Output the (X, Y) coordinate of the center of the cell containing the given text.  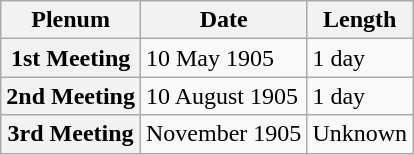
Date (223, 20)
Plenum (71, 20)
1st Meeting (71, 58)
November 1905 (223, 134)
Unknown (360, 134)
10 August 1905 (223, 96)
Length (360, 20)
2nd Meeting (71, 96)
3rd Meeting (71, 134)
10 May 1905 (223, 58)
